Extract the [X, Y] coordinate from the center of the cell holding the provided text.  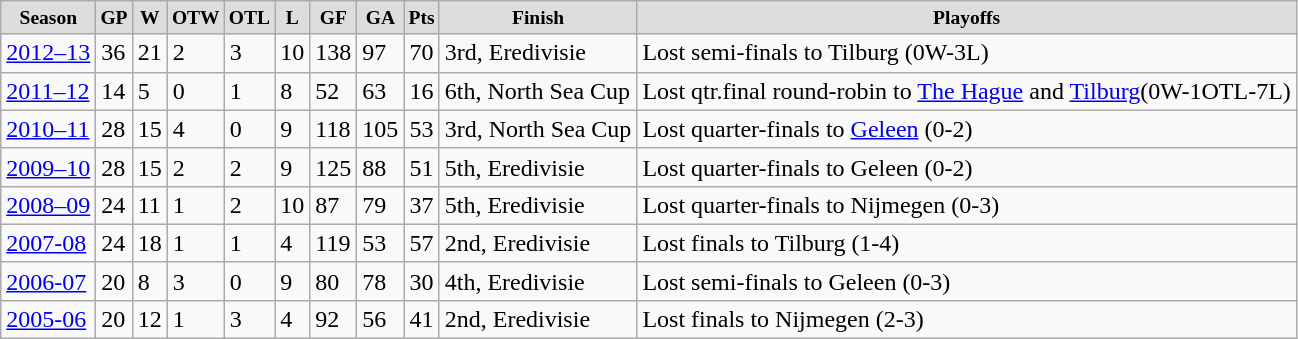
L [292, 18]
78 [380, 281]
Pts [422, 18]
92 [334, 319]
Lost semi-finals to Tilburg (0W-3L) [966, 53]
2007-08 [48, 243]
97 [380, 53]
GF [334, 18]
12 [150, 319]
36 [114, 53]
2011–12 [48, 91]
Lost finals to Tilburg (1-4) [966, 243]
118 [334, 129]
2008–09 [48, 205]
88 [380, 167]
2010–11 [48, 129]
80 [334, 281]
Playoffs [966, 18]
16 [422, 91]
87 [334, 205]
GP [114, 18]
6th, North Sea Cup [538, 91]
79 [380, 205]
5 [150, 91]
105 [380, 129]
Finish [538, 18]
2012–13 [48, 53]
Lost qtr.final round-robin to The Hague and Tilburg(0W-1OTL-7L) [966, 91]
11 [150, 205]
138 [334, 53]
37 [422, 205]
3rd, Eredivisie [538, 53]
2005-06 [48, 319]
2009–10 [48, 167]
51 [422, 167]
OTW [196, 18]
70 [422, 53]
119 [334, 243]
W [150, 18]
Season [48, 18]
OTL [249, 18]
30 [422, 281]
Lost quarter-finals to Nijmegen (0-3) [966, 205]
21 [150, 53]
Lost semi-finals to Geleen (0-3) [966, 281]
4th, Eredivisie [538, 281]
41 [422, 319]
GA [380, 18]
18 [150, 243]
125 [334, 167]
57 [422, 243]
52 [334, 91]
2006-07 [48, 281]
Lost finals to Nijmegen (2-3) [966, 319]
3rd, North Sea Cup [538, 129]
63 [380, 91]
14 [114, 91]
56 [380, 319]
